From the cell containing the given text, extract its center point as (x, y) coordinate. 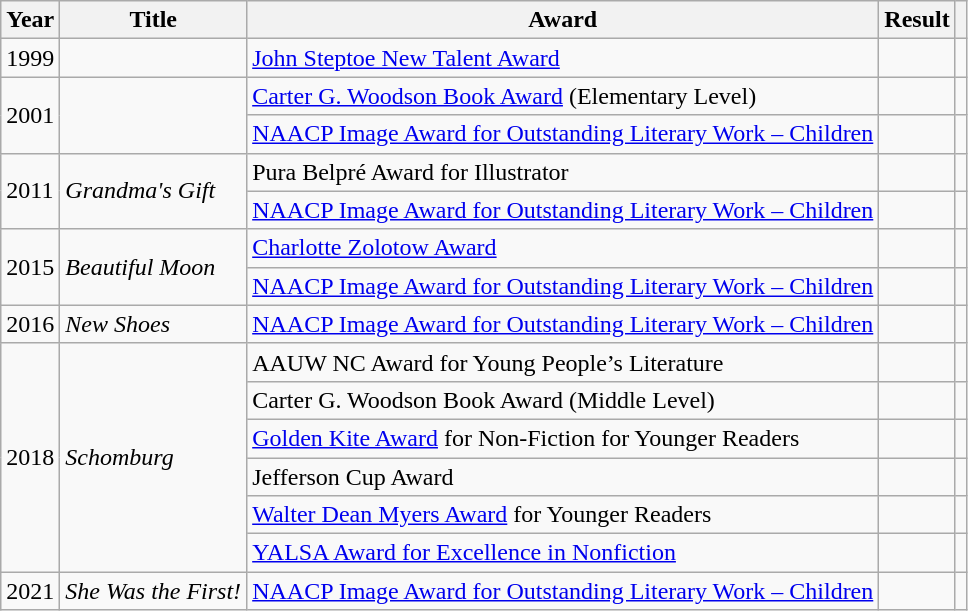
Schomburg (154, 457)
Beautiful Moon (154, 267)
Pura Belpré Award for Illustrator (563, 172)
Carter G. Woodson Book Award (Elementary Level) (563, 96)
Jefferson Cup Award (563, 477)
YALSA Award for Excellence in Nonfiction (563, 553)
2021 (30, 591)
AAUW NC Award for Young People’s Literature (563, 362)
Golden Kite Award for Non-Fiction for Younger Readers (563, 438)
Walter Dean Myers Award for Younger Readers (563, 515)
2011 (30, 191)
Title (154, 20)
Award (563, 20)
1999 (30, 58)
Carter G. Woodson Book Award (Middle Level) (563, 400)
New Shoes (154, 324)
Grandma's Gift (154, 191)
John Steptoe New Talent Award (563, 58)
2015 (30, 267)
She Was the First! (154, 591)
2016 (30, 324)
Year (30, 20)
2018 (30, 457)
Charlotte Zolotow Award (563, 248)
Result (917, 20)
2001 (30, 115)
